Return the (x, y) coordinate for the center point of the cell that contains the specified text.  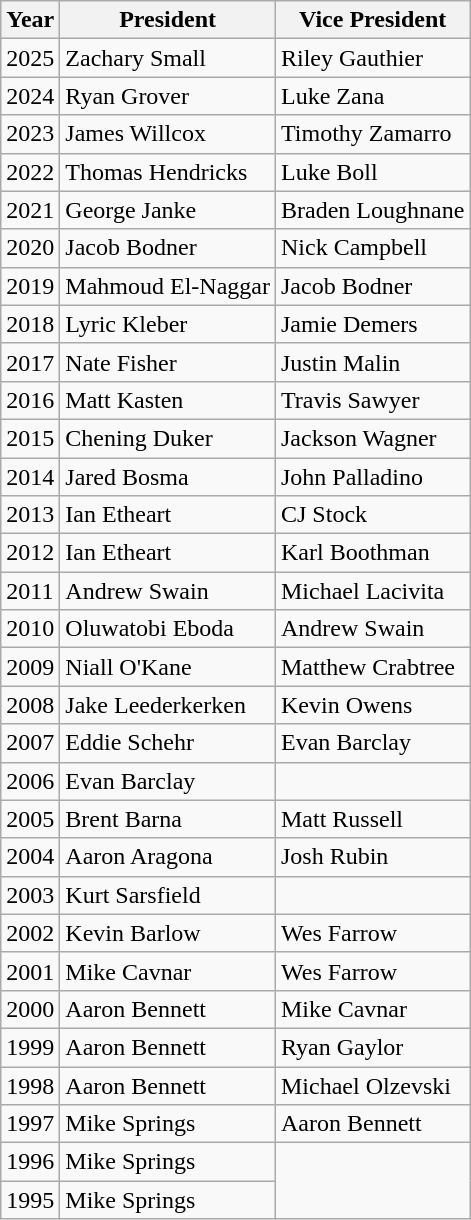
2025 (30, 58)
Riley Gauthier (372, 58)
2016 (30, 400)
Michael Lacivita (372, 591)
1995 (30, 1200)
Brent Barna (168, 819)
2020 (30, 248)
2006 (30, 781)
Ryan Gaylor (372, 1047)
2010 (30, 629)
Zachary Small (168, 58)
2021 (30, 210)
1996 (30, 1162)
1998 (30, 1085)
1997 (30, 1124)
2019 (30, 286)
Vice President (372, 20)
2023 (30, 134)
Michael Olzevski (372, 1085)
2001 (30, 971)
2013 (30, 515)
Jackson Wagner (372, 438)
1999 (30, 1047)
President (168, 20)
Kevin Owens (372, 705)
George Janke (168, 210)
Thomas Hendricks (168, 172)
Karl Boothman (372, 553)
Nick Campbell (372, 248)
2011 (30, 591)
Matt Kasten (168, 400)
CJ Stock (372, 515)
2007 (30, 743)
2012 (30, 553)
Justin Malin (372, 362)
2022 (30, 172)
James Willcox (168, 134)
Matthew Crabtree (372, 667)
Jamie Demers (372, 324)
2008 (30, 705)
2002 (30, 933)
2009 (30, 667)
2014 (30, 477)
2018 (30, 324)
2024 (30, 96)
Kevin Barlow (168, 933)
Luke Boll (372, 172)
Lyric Kleber (168, 324)
Matt Russell (372, 819)
2003 (30, 895)
Ryan Grover (168, 96)
Chening Duker (168, 438)
Luke Zana (372, 96)
2004 (30, 857)
Kurt Sarsfield (168, 895)
Timothy Zamarro (372, 134)
Mahmoud El-Naggar (168, 286)
Josh Rubin (372, 857)
Jake Leederkerken (168, 705)
John Palladino (372, 477)
Nate Fisher (168, 362)
Niall O'Kane (168, 667)
Eddie Schehr (168, 743)
Jared Bosma (168, 477)
2015 (30, 438)
Braden Loughnane (372, 210)
Travis Sawyer (372, 400)
2017 (30, 362)
2000 (30, 1009)
Oluwatobi Eboda (168, 629)
Aaron Aragona (168, 857)
Year (30, 20)
2005 (30, 819)
